Extract the (X, Y) coordinate from the center of the cell holding the provided text.  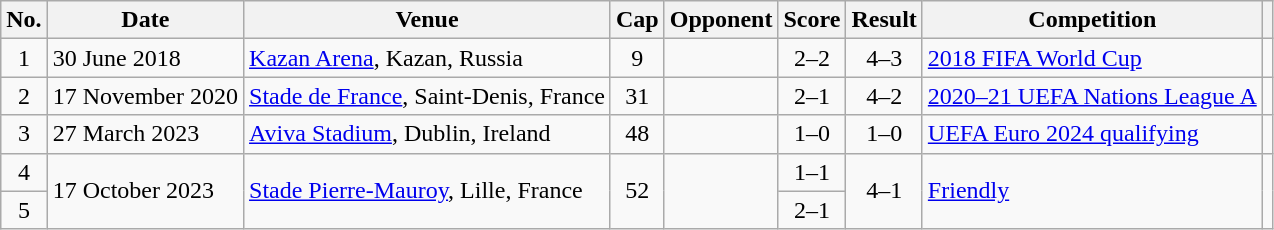
Venue (428, 20)
1 (24, 58)
Stade de France, Saint-Denis, France (428, 96)
Competition (1092, 20)
Result (884, 20)
1–1 (812, 172)
48 (637, 134)
52 (637, 191)
2–2 (812, 58)
4–2 (884, 96)
30 June 2018 (145, 58)
Stade Pierre-Mauroy, Lille, France (428, 191)
2 (24, 96)
UEFA Euro 2024 qualifying (1092, 134)
9 (637, 58)
Score (812, 20)
27 March 2023 (145, 134)
Opponent (721, 20)
Friendly (1092, 191)
4–1 (884, 191)
4–3 (884, 58)
Cap (637, 20)
2020–21 UEFA Nations League A (1092, 96)
5 (24, 210)
2018 FIFA World Cup (1092, 58)
Aviva Stadium, Dublin, Ireland (428, 134)
17 October 2023 (145, 191)
No. (24, 20)
31 (637, 96)
4 (24, 172)
Date (145, 20)
17 November 2020 (145, 96)
Kazan Arena, Kazan, Russia (428, 58)
3 (24, 134)
